Find where the given text appears and provide that cell's center as (X, Y) coordinate. 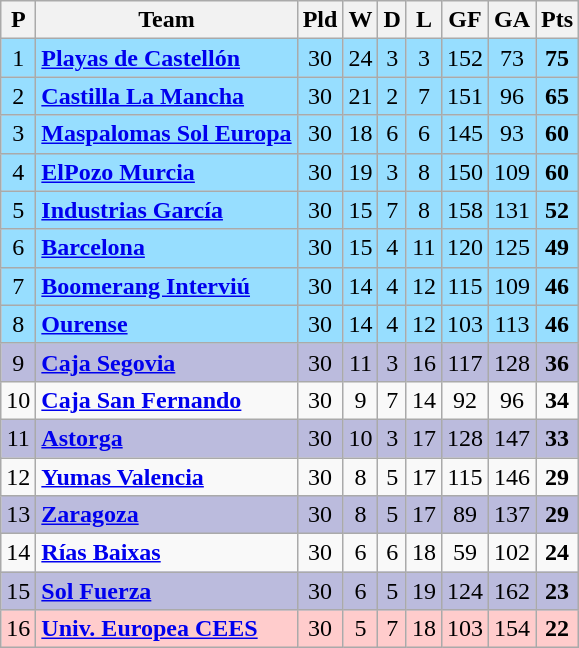
GA (512, 20)
151 (464, 96)
93 (512, 134)
147 (512, 438)
162 (512, 591)
GF (464, 20)
65 (558, 96)
137 (512, 515)
145 (464, 134)
154 (512, 629)
92 (464, 400)
Astorga (166, 438)
Caja Segovia (166, 362)
113 (512, 324)
21 (360, 96)
Ourense (166, 324)
102 (512, 553)
131 (512, 210)
33 (558, 438)
Industrias García (166, 210)
L (424, 20)
W (360, 20)
Castilla La Mancha (166, 96)
23 (558, 591)
152 (464, 58)
13 (18, 515)
89 (464, 515)
34 (558, 400)
59 (464, 553)
Maspalomas Sol Europa (166, 134)
150 (464, 172)
Univ. Europea CEES (166, 629)
Caja San Fernando (166, 400)
Barcelona (166, 248)
Boomerang Interviú (166, 286)
Playas de Castellón (166, 58)
Pts (558, 20)
158 (464, 210)
ElPozo Murcia (166, 172)
Rías Baixas (166, 553)
1 (18, 58)
P (18, 20)
22 (558, 629)
Sol Fuerza (166, 591)
49 (558, 248)
120 (464, 248)
117 (464, 362)
D (392, 20)
36 (558, 362)
52 (558, 210)
146 (512, 477)
Zaragoza (166, 515)
Team (166, 20)
75 (558, 58)
Pld (320, 20)
124 (464, 591)
Yumas Valencia (166, 477)
125 (512, 248)
73 (512, 58)
